Detect which cell encompasses the target text, then output its [x, y] center coordinate. 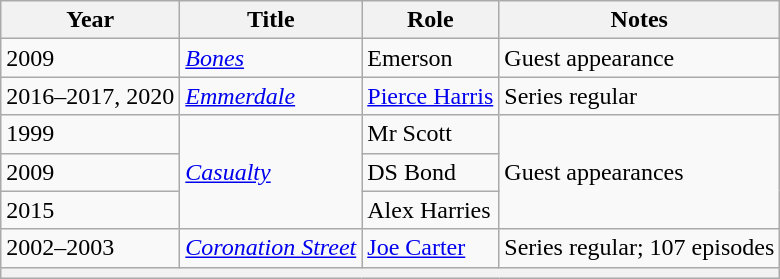
Series regular; 107 episodes [640, 248]
DS Bond [430, 172]
Mr Scott [430, 134]
Alex Harries [430, 210]
Notes [640, 20]
Bones [271, 58]
2015 [90, 210]
Guest appearance [640, 58]
Title [271, 20]
Role [430, 20]
2002–2003 [90, 248]
Emerson [430, 58]
Emmerdale [271, 96]
Series regular [640, 96]
Casualty [271, 172]
Coronation Street [271, 248]
Pierce Harris [430, 96]
2016–2017, 2020 [90, 96]
Joe Carter [430, 248]
1999 [90, 134]
Year [90, 20]
Guest appearances [640, 172]
